From the cell containing the given text, extract its center point as (x, y) coordinate. 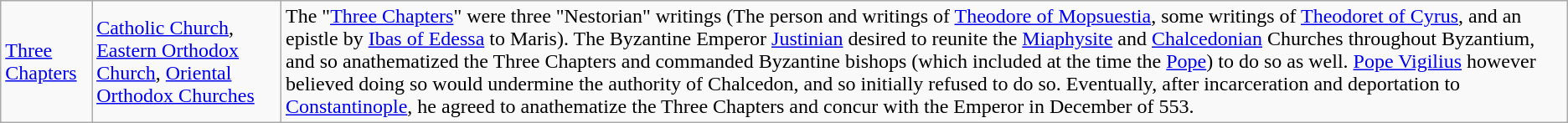
Three Chapters (47, 62)
Catholic Church, Eastern Orthodox Church, Oriental Orthodox Churches (187, 62)
